Output the [x, y] coordinate of the center of the cell containing the given text.  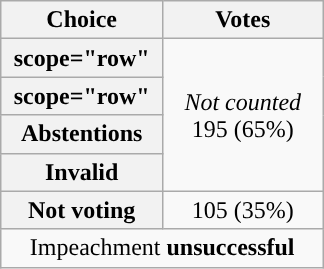
Not counted195 (65%) [242, 115]
Invalid [82, 172]
Not voting [82, 210]
Choice [82, 20]
105 (35%) [242, 210]
Abstentions [82, 134]
Votes [242, 20]
Impeachment unsuccessful [162, 248]
